Find where the given text appears and provide that cell's center as [X, Y] coordinate. 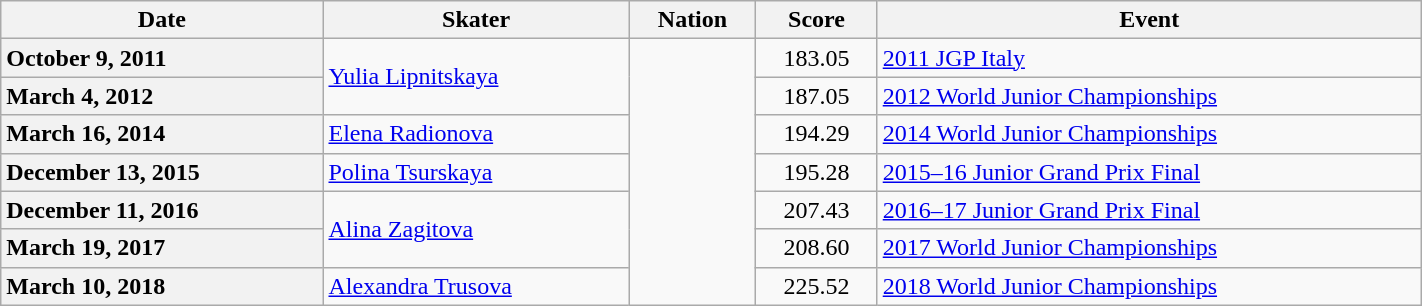
Skater [476, 20]
225.52 [816, 286]
2016–17 Junior Grand Prix Final [1149, 210]
Score [816, 20]
207.43 [816, 210]
October 9, 2011 [162, 58]
Date [162, 20]
Polina Tsurskaya [476, 172]
December 13, 2015 [162, 172]
195.28 [816, 172]
Nation [692, 20]
March 16, 2014 [162, 134]
Alexandra Trusova [476, 286]
194.29 [816, 134]
2012 World Junior Championships [1149, 96]
187.05 [816, 96]
2015–16 Junior Grand Prix Final [1149, 172]
183.05 [816, 58]
Event [1149, 20]
Yulia Lipnitskaya [476, 77]
December 11, 2016 [162, 210]
Elena Radionova [476, 134]
March 19, 2017 [162, 248]
2017 World Junior Championships [1149, 248]
208.60 [816, 248]
2011 JGP Italy [1149, 58]
Alina Zagitova [476, 229]
March 10, 2018 [162, 286]
2014 World Junior Championships [1149, 134]
March 4, 2012 [162, 96]
2018 World Junior Championships [1149, 286]
